From the cell containing the given text, extract its center point as [X, Y] coordinate. 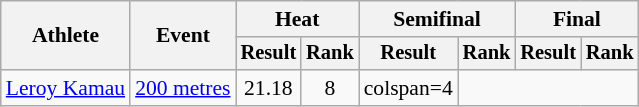
Heat [298, 19]
Leroy Kamau [66, 88]
8 [330, 88]
Final [576, 19]
Athlete [66, 36]
Event [182, 36]
colspan=4 [408, 88]
21.18 [269, 88]
Semifinal [438, 19]
200 metres [182, 88]
